Find where the given text appears and provide that cell's center as [X, Y] coordinate. 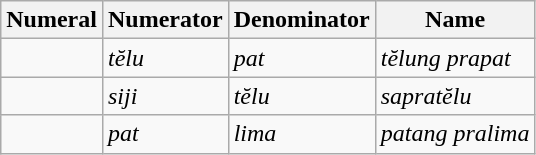
Numerator [165, 20]
siji [165, 96]
sapratĕlu [455, 96]
Numeral [52, 20]
Denominator [302, 20]
patang pralima [455, 134]
Name [455, 20]
lima [302, 134]
tĕlung prapat [455, 58]
